From the cell containing the given text, extract its center point as [x, y] coordinate. 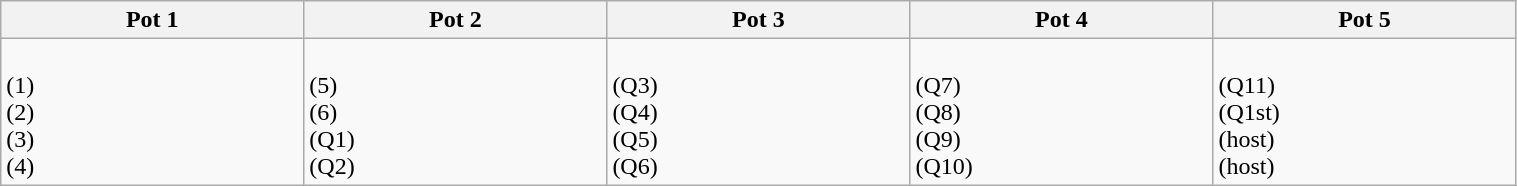
(Q11) (Q1st) (host) (host) [1364, 112]
(5) (6) (Q1) (Q2) [456, 112]
(Q3) (Q4) (Q5) (Q6) [758, 112]
Pot 1 [152, 20]
Pot 4 [1062, 20]
Pot 5 [1364, 20]
(Q7) (Q8) (Q9) (Q10) [1062, 112]
Pot 2 [456, 20]
Pot 3 [758, 20]
(1) (2) (3) (4) [152, 112]
